Scan for the cell matching the given text and deliver its [X, Y] coordinate at center. 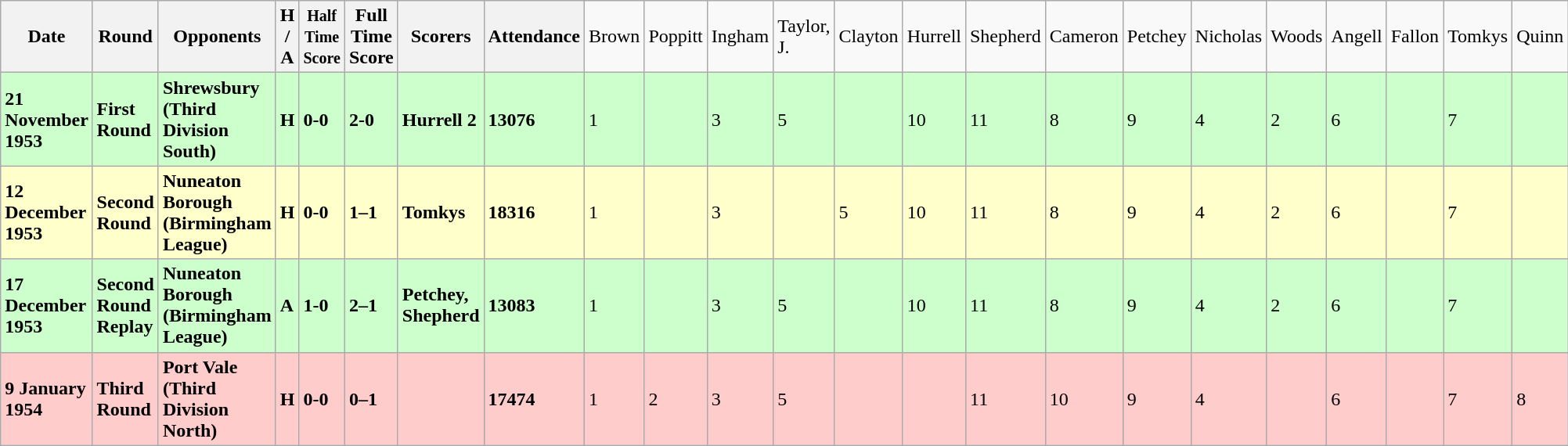
Second Round [125, 213]
Clayton [869, 37]
Angell [1357, 37]
Shepherd [1005, 37]
Hurrell 2 [441, 119]
1-0 [322, 305]
Opponents [217, 37]
Second Round Replay [125, 305]
Nicholas [1228, 37]
Poppitt [676, 37]
Full Time Score [371, 37]
Third Round [125, 399]
Fallon [1415, 37]
Port Vale (Third Division North) [217, 399]
Cameron [1083, 37]
Attendance [534, 37]
Brown [614, 37]
Petchey [1157, 37]
18316 [534, 213]
Round [125, 37]
0–1 [371, 399]
Date [47, 37]
Half Time Score [322, 37]
2-0 [371, 119]
Ingham [740, 37]
Woods [1296, 37]
Taylor, J. [804, 37]
Shrewsbury (Third Division South) [217, 119]
13083 [534, 305]
Quinn [1541, 37]
13076 [534, 119]
H / A [287, 37]
Hurrell [934, 37]
Scorers [441, 37]
A [287, 305]
12 December 1953 [47, 213]
21 November 1953 [47, 119]
9 January 1954 [47, 399]
First Round [125, 119]
1–1 [371, 213]
17 December 1953 [47, 305]
17474 [534, 399]
2–1 [371, 305]
Petchey, Shepherd [441, 305]
